Identify which cell holds the provided text, then report its [X, Y] central coordinate. 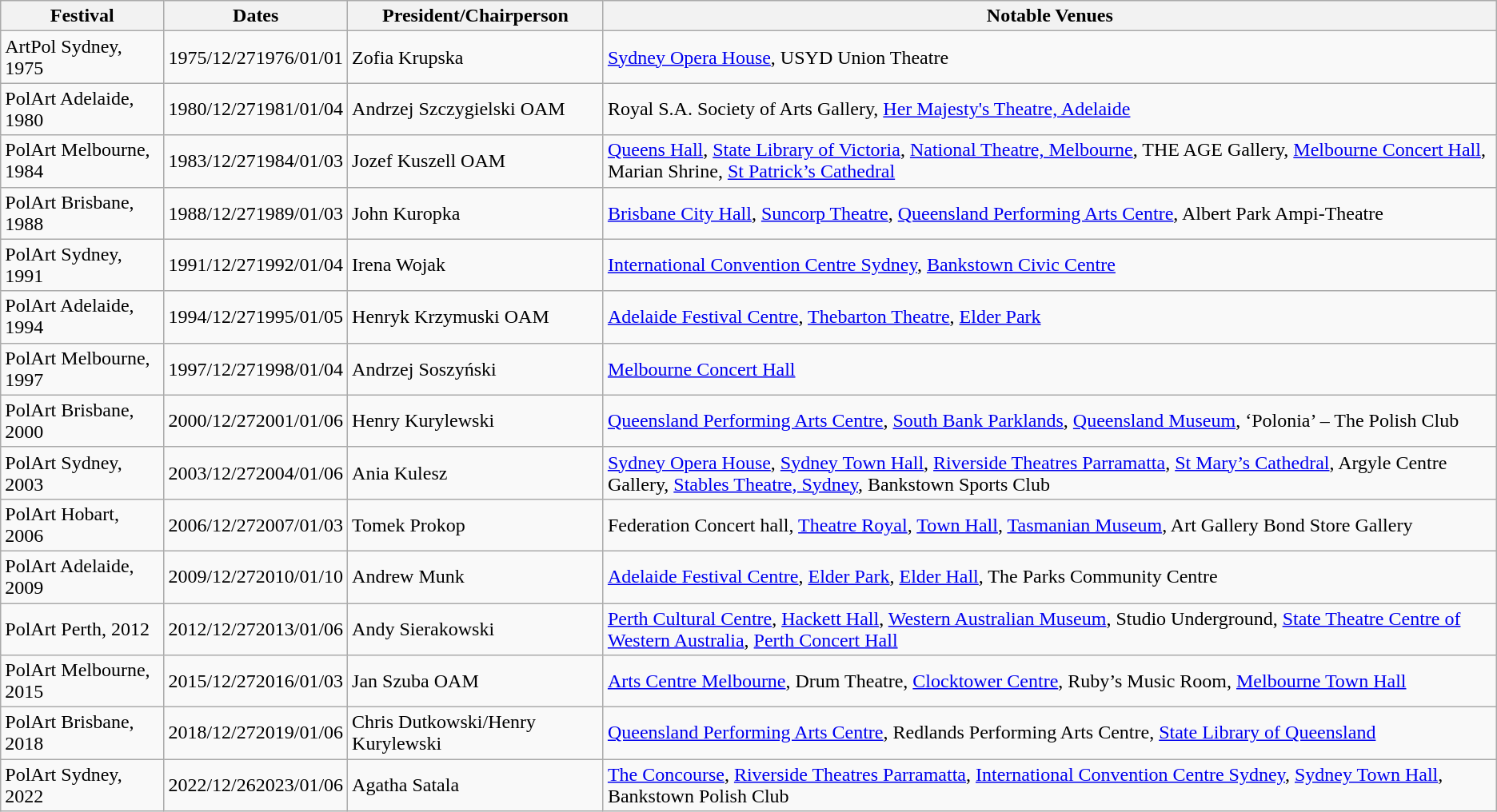
PolArt Adelaide, 1980 [82, 109]
2018/12/272019/01/06 [256, 734]
PolArt Brisbane, 2018 [82, 734]
John Kuropka [476, 213]
Federation Concert hall, Theatre Royal, Town Hall, Tasmanian Museum, Art Gallery Bond Store Gallery [1049, 524]
PolArt Brisbane, 1988 [82, 213]
PolArt Sydney, 2003 [82, 473]
2006/12/272007/01/03 [256, 524]
PolArt Melbourne, 1997 [82, 369]
PolArt Hobart, 2006 [82, 524]
Adelaide Festival Centre, Thebarton Theatre, Elder Park [1049, 316]
1975/12/271976/01/01 [256, 58]
PolArt Melbourne, 2015 [82, 681]
PolArt Brisbane, 2000 [82, 420]
Tomek Prokop [476, 524]
Dates [256, 16]
1980/12/271981/01/04 [256, 109]
2000/12/272001/01/06 [256, 420]
2009/12/272010/01/10 [256, 577]
ArtPol Sydney, 1975 [82, 58]
Festival [82, 16]
Melbourne Concert Hall [1049, 369]
Notable Venues [1049, 16]
PolArt Adelaide, 2009 [82, 577]
2015/12/272016/01/03 [256, 681]
Andy Sierakowski [476, 628]
Andrzej Szczygielski OAM [476, 109]
Perth Cultural Centre, Hackett Hall, Western Australian Museum, Studio Underground, State Theatre Centre of Western Australia, Perth Concert Hall [1049, 628]
1994/12/271995/01/05 [256, 316]
Ania Kulesz [476, 473]
Queensland Performing Arts Centre, Redlands Performing Arts Centre, State Library of Queensland [1049, 734]
PolArt Perth, 2012 [82, 628]
Chris Dutkowski/Henry Kurylewski [476, 734]
2003/12/272004/01/06 [256, 473]
Henry Kurylewski [476, 420]
Royal S.A. Society of Arts Gallery, Her Majesty's Theatre, Adelaide [1049, 109]
1983/12/271984/01/03 [256, 161]
Arts Centre Melbourne, Drum Theatre, Clocktower Centre, Ruby’s Music Room, Melbourne Town Hall [1049, 681]
The Concourse, Riverside Theatres Parramatta, International Convention Centre Sydney, Sydney Town Hall, Bankstown Polish Club [1049, 785]
Jozef Kuszell OAM [476, 161]
President/Chairperson [476, 16]
Adelaide Festival Centre, Elder Park, Elder Hall, The Parks Community Centre [1049, 577]
Brisbane City Hall, Suncorp Theatre, Queensland Performing Arts Centre, Albert Park Ampi-Theatre [1049, 213]
2022/12/262023/01/06 [256, 785]
Agatha Satala [476, 785]
PolArt Sydney, 1991 [82, 265]
Zofia Krupska [476, 58]
Irena Wojak [476, 265]
PolArt Melbourne, 1984 [82, 161]
Andrzej Soszyński [476, 369]
Queens Hall, State Library of Victoria, National Theatre, Melbourne, THE AGE Gallery, Melbourne Concert Hall, Marian Shrine, St Patrick’s Cathedral [1049, 161]
Andrew Munk [476, 577]
PolArt Sydney, 2022 [82, 785]
Sydney Opera House, USYD Union Theatre [1049, 58]
Henryk Krzymuski OAM [476, 316]
1991/12/271992/01/04 [256, 265]
1997/12/271998/01/04 [256, 369]
Queensland Performing Arts Centre, South Bank Parklands, Queensland Museum, ‘Polonia’ – The Polish Club [1049, 420]
Jan Szuba OAM [476, 681]
PolArt Adelaide, 1994 [82, 316]
International Convention Centre Sydney, Bankstown Civic Centre [1049, 265]
1988/12/271989/01/03 [256, 213]
2012/12/272013/01/06 [256, 628]
